Detect which cell encompasses the target text, then output its [x, y] center coordinate. 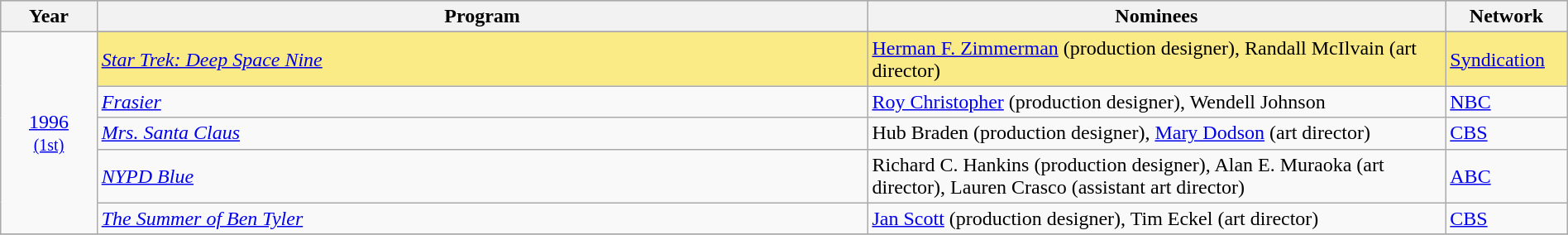
Program [482, 17]
NYPD Blue [482, 175]
Star Trek: Deep Space Nine [482, 60]
Roy Christopher (production designer), Wendell Johnson [1156, 102]
ABC [1507, 175]
Year [49, 17]
NBC [1507, 102]
Syndication [1507, 60]
1996(1st) [49, 133]
Network [1507, 17]
Hub Braden (production designer), Mary Dodson (art director) [1156, 133]
Jan Scott (production designer), Tim Eckel (art director) [1156, 218]
Nominees [1156, 17]
Mrs. Santa Claus [482, 133]
Richard C. Hankins (production designer), Alan E. Muraoka (art director), Lauren Crasco (assistant art director) [1156, 175]
Frasier [482, 102]
The Summer of Ben Tyler [482, 218]
Herman F. Zimmerman (production designer), Randall McIlvain (art director) [1156, 60]
